Detect which cell encompasses the target text, then output its [x, y] center coordinate. 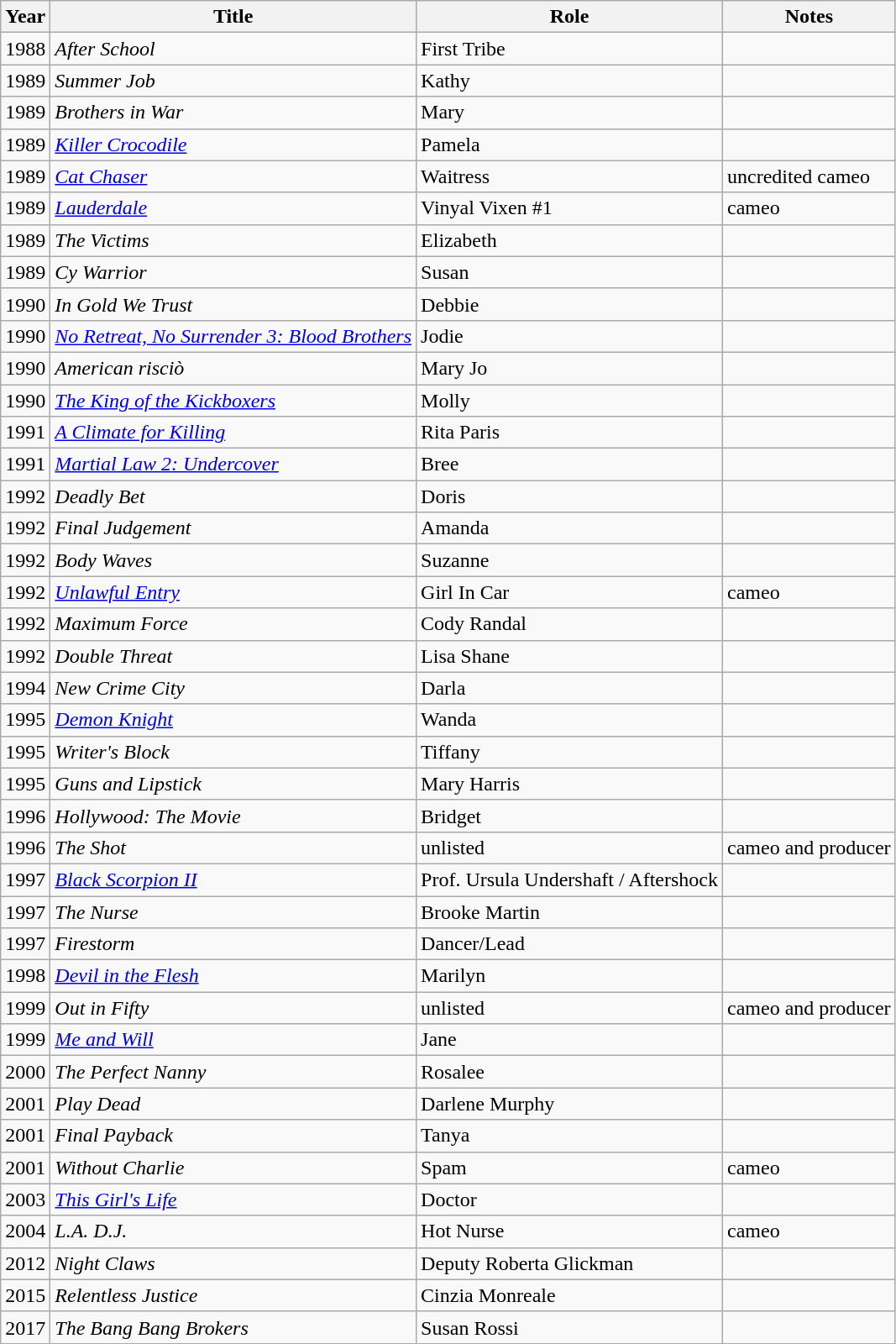
Writer's Block [233, 752]
2012 [25, 1263]
Rosalee [569, 1072]
Play Dead [233, 1104]
Susan Rossi [569, 1327]
2004 [25, 1231]
Night Claws [233, 1263]
Brooke Martin [569, 911]
Role [569, 17]
First Tribe [569, 49]
Darla [569, 688]
New Crime City [233, 688]
uncredited cameo [810, 176]
Maximum Force [233, 624]
Cody Randal [569, 624]
The Perfect Nanny [233, 1072]
Bree [569, 465]
Out in Fifty [233, 1008]
Jane [569, 1040]
Without Charlie [233, 1168]
Doctor [569, 1200]
Marilyn [569, 976]
2000 [25, 1072]
Wanda [569, 720]
This Girl's Life [233, 1200]
Amanda [569, 528]
Summer Job [233, 81]
Elizabeth [569, 240]
Mary Jo [569, 368]
Pamela [569, 144]
The King of the Kickboxers [233, 401]
Final Payback [233, 1136]
Body Waves [233, 560]
Dancer/Lead [569, 944]
Year [25, 17]
Hot Nurse [569, 1231]
Tiffany [569, 752]
American risciò [233, 368]
After School [233, 49]
No Retreat, No Surrender 3: Blood Brothers [233, 336]
1998 [25, 976]
L.A. D.J. [233, 1231]
Spam [569, 1168]
Debbie [569, 304]
The Victims [233, 240]
Devil in the Flesh [233, 976]
The Shot [233, 848]
Suzanne [569, 560]
Notes [810, 17]
Black Scorpion II [233, 879]
1994 [25, 688]
Mary [569, 113]
Susan [569, 272]
1988 [25, 49]
Guns and Lipstick [233, 784]
Demon Knight [233, 720]
Vinyal Vixen #1 [569, 208]
Prof. Ursula Undershaft / Aftershock [569, 879]
2017 [25, 1327]
Kathy [569, 81]
The Bang Bang Brokers [233, 1327]
Martial Law 2: Undercover [233, 465]
Deputy Roberta Glickman [569, 1263]
Cy Warrior [233, 272]
Waitress [569, 176]
Darlene Murphy [569, 1104]
Molly [569, 401]
Firestorm [233, 944]
Hollywood: The Movie [233, 816]
A Climate for Killing [233, 433]
Cat Chaser [233, 176]
Unlawful Entry [233, 592]
Title [233, 17]
Final Judgement [233, 528]
Cinzia Monreale [569, 1295]
2015 [25, 1295]
Lisa Shane [569, 656]
Girl In Car [569, 592]
Relentless Justice [233, 1295]
Double Threat [233, 656]
In Gold We Trust [233, 304]
Deadly Bet [233, 496]
Rita Paris [569, 433]
Doris [569, 496]
Killer Crocodile [233, 144]
Jodie [569, 336]
Brothers in War [233, 113]
Me and Will [233, 1040]
Bridget [569, 816]
Lauderdale [233, 208]
Tanya [569, 1136]
The Nurse [233, 911]
2003 [25, 1200]
Mary Harris [569, 784]
